Extract the [x, y] coordinate from the center of the cell holding the provided text.  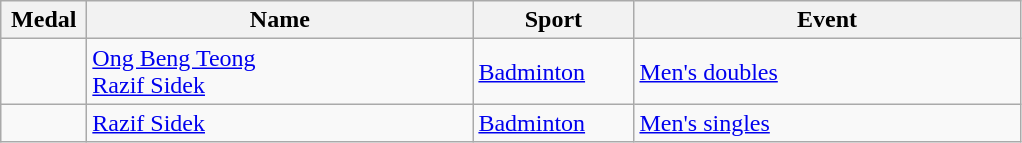
Event [827, 20]
Men's doubles [827, 72]
Men's singles [827, 123]
Razif Sidek [280, 123]
Medal [44, 20]
Ong Beng TeongRazif Sidek [280, 72]
Name [280, 20]
Sport [554, 20]
